From the cell containing the given text, extract its center point as [x, y] coordinate. 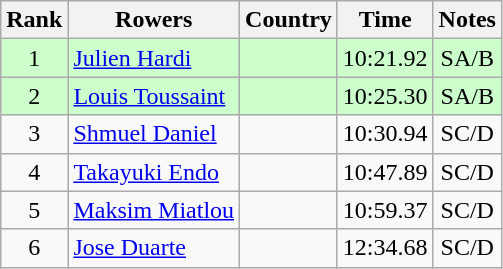
10:59.37 [385, 210]
Jose Duarte [154, 248]
10:47.89 [385, 172]
Notes [467, 20]
5 [34, 210]
2 [34, 96]
4 [34, 172]
Shmuel Daniel [154, 134]
Takayuki Endo [154, 172]
Country [289, 20]
Rank [34, 20]
Louis Toussaint [154, 96]
1 [34, 58]
10:25.30 [385, 96]
Maksim Miatlou [154, 210]
Time [385, 20]
10:21.92 [385, 58]
Julien Hardi [154, 58]
10:30.94 [385, 134]
12:34.68 [385, 248]
6 [34, 248]
3 [34, 134]
Rowers [154, 20]
